Search for the cell housing the specified text and yield its (X, Y) center coordinate. 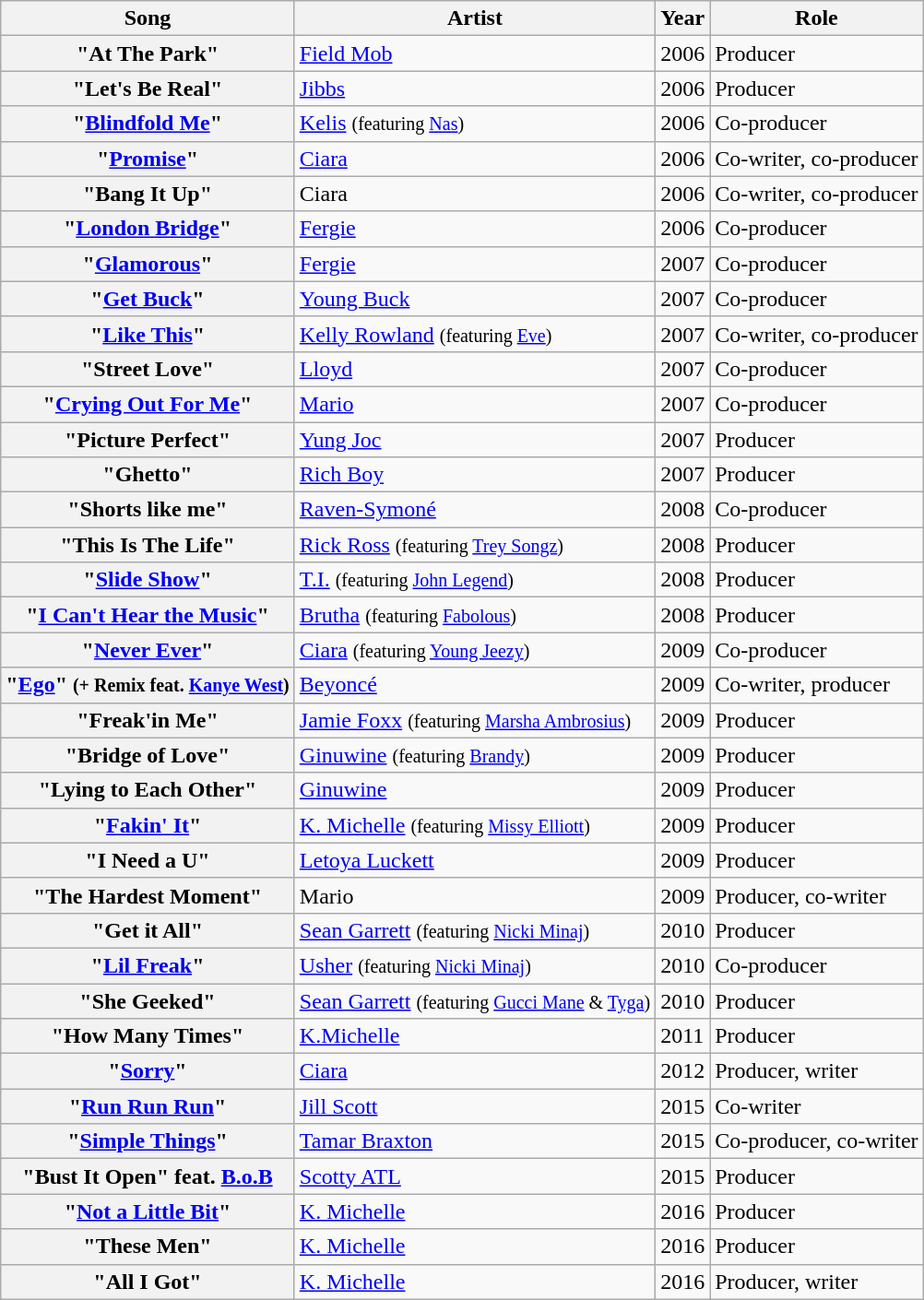
Co-writer, producer (817, 685)
"Promise" (148, 159)
Co-producer, co-writer (817, 1141)
K. Michelle (featuring Missy Elliott) (474, 825)
Sean Garrett (featuring Nicki Minaj) (474, 930)
T.I. (featuring John Legend) (474, 580)
"Picture Perfect" (148, 440)
"Lil Freak" (148, 965)
"These Men" (148, 1247)
Jamie Foxx (featuring Marsha Ambrosius) (474, 720)
"Simple Things" (148, 1141)
Producer, co-writer (817, 895)
Letoya Luckett (474, 860)
"Sorry" (148, 1071)
"London Bridge" (148, 229)
Artist (474, 18)
Beyoncé (474, 685)
"Bang It Up" (148, 194)
"Shorts like me" (148, 510)
"Get it All" (148, 930)
"I Can't Hear the Music" (148, 615)
2011 (682, 1036)
"Ghetto" (148, 475)
Ginuwine (featuring Brandy) (474, 755)
"This Is The Life" (148, 545)
"The Hardest Moment" (148, 895)
"Like This" (148, 334)
"Lying to Each Other" (148, 790)
"Street Love" (148, 369)
"Slide Show" (148, 580)
Jibbs (474, 89)
Brutha (featuring Fabolous) (474, 615)
Sean Garrett (featuring Gucci Mane & Tyga) (474, 1000)
"Glamorous" (148, 264)
Field Mob (474, 53)
Ginuwine (474, 790)
Young Buck (474, 299)
"I Need a U" (148, 860)
Year (682, 18)
"Let's Be Real" (148, 89)
Jill Scott (474, 1106)
"Bridge of Love" (148, 755)
"Get Buck" (148, 299)
"Run Run Run" (148, 1106)
Scotty ATL (474, 1176)
"Never Ever" (148, 650)
Kelly Rowland (featuring Eve) (474, 334)
"Bust It Open" feat. B.o.B (148, 1176)
Raven-Symoné (474, 510)
Ciara (featuring Young Jeezy) (474, 650)
Song (148, 18)
K.Michelle (474, 1036)
"Fakin' It" (148, 825)
"How Many Times" (148, 1036)
Rick Ross (featuring Trey Songz) (474, 545)
"Freak'in Me" (148, 720)
"Crying Out For Me" (148, 404)
Lloyd (474, 369)
2012 (682, 1071)
Yung Joc (474, 440)
"Ego" (+ Remix feat. Kanye West) (148, 685)
Tamar Braxton (474, 1141)
Co-writer (817, 1106)
Kelis (featuring Nas) (474, 124)
"Blindfold Me" (148, 124)
"Not a Little Bit" (148, 1211)
Rich Boy (474, 475)
"At The Park" (148, 53)
"She Geeked" (148, 1000)
Usher (featuring Nicki Minaj) (474, 965)
"All I Got" (148, 1282)
Role (817, 18)
